Find where the given text appears and provide that cell's center as [x, y] coordinate. 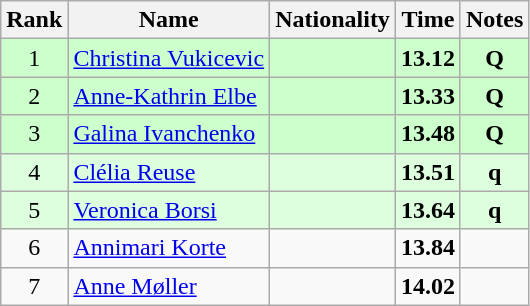
13.84 [428, 248]
Rank [34, 20]
13.33 [428, 96]
13.64 [428, 210]
3 [34, 134]
Galina Ivanchenko [169, 134]
5 [34, 210]
Anne Møller [169, 286]
Veronica Borsi [169, 210]
Name [169, 20]
13.12 [428, 58]
7 [34, 286]
2 [34, 96]
4 [34, 172]
Christina Vukicevic [169, 58]
Nationality [333, 20]
Time [428, 20]
1 [34, 58]
14.02 [428, 286]
6 [34, 248]
13.51 [428, 172]
Clélia Reuse [169, 172]
13.48 [428, 134]
Notes [494, 20]
Anne-Kathrin Elbe [169, 96]
Annimari Korte [169, 248]
